Return the (X, Y) coordinate for the center point of the cell that contains the specified text.  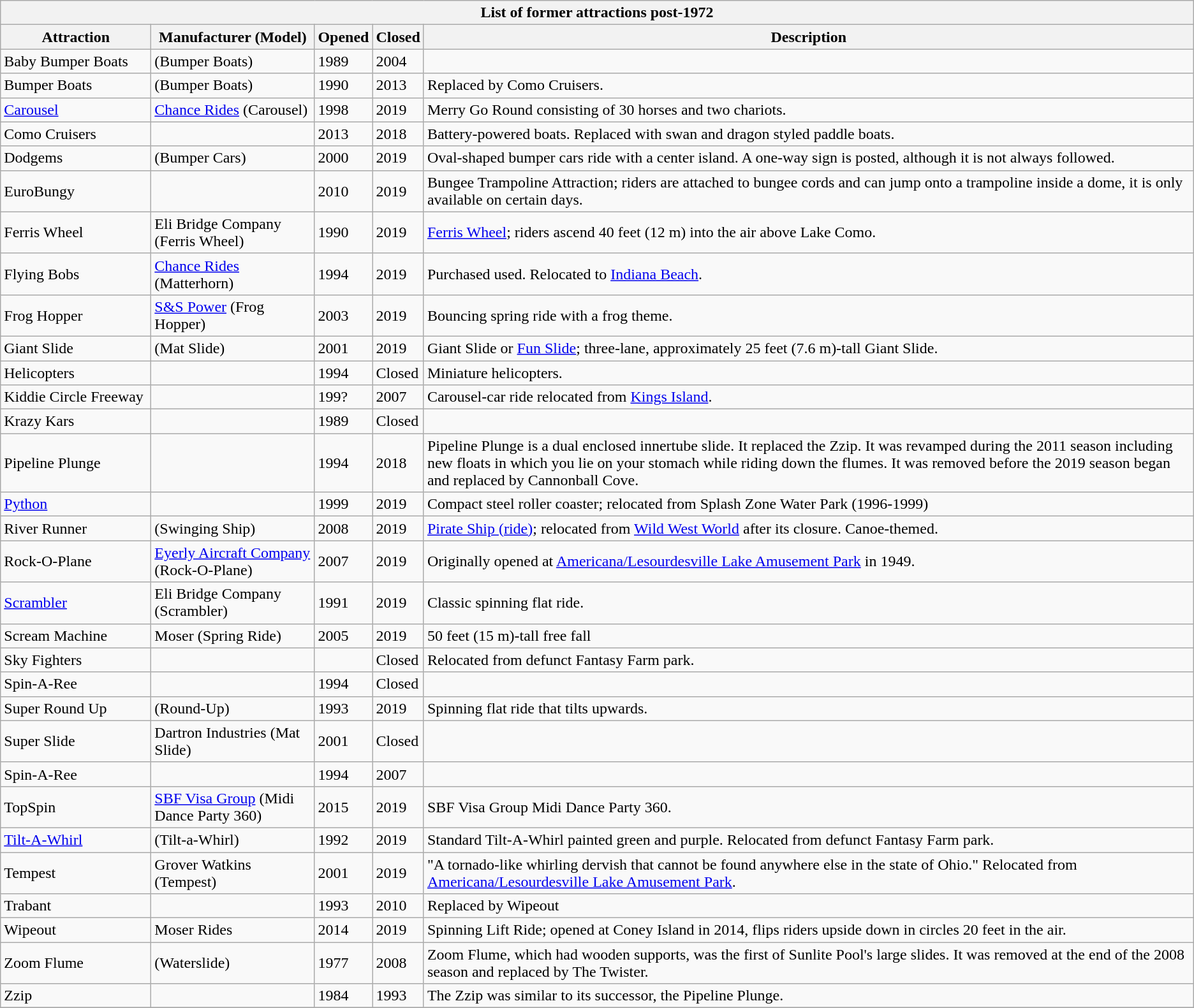
Replaced by Como Cruisers. (809, 85)
Carousel-car ride relocated from Kings Island. (809, 397)
2003 (343, 315)
2014 (343, 930)
Helicopters (76, 373)
Moser (Spring Ride) (233, 636)
Pirate Ship (ride); relocated from Wild West World after its closure. Canoe-themed. (809, 529)
Manufacturer (Model) (233, 37)
Giant Slide (76, 348)
2000 (343, 158)
(Waterslide) (233, 963)
Bumper Boats (76, 85)
Originally opened at Americana/Lesourdesville Lake Amusement Park in 1949. (809, 561)
Eyerly Aircraft Company (Rock-O-Plane) (233, 561)
Bouncing spring ride with a frog theme. (809, 315)
Kiddie Circle Freeway (76, 397)
Purchased used. Relocated to Indiana Beach. (809, 274)
Python (76, 504)
1992 (343, 840)
1977 (343, 963)
1998 (343, 110)
Zzip (76, 996)
S&S Power (Frog Hopper) (233, 315)
2005 (343, 636)
Merry Go Round consisting of 30 horses and two chariots. (809, 110)
Attraction (76, 37)
Miniature helicopters. (809, 373)
Battery-powered boats. Replaced with swan and dragon styled paddle boats. (809, 134)
2015 (343, 807)
The Zzip was similar to its successor, the Pipeline Plunge. (809, 996)
Dodgems (76, 158)
Ferris Wheel (76, 232)
(Swinging Ship) (233, 529)
1999 (343, 504)
Frog Hopper (76, 315)
Scrambler (76, 603)
Eli Bridge Company (Scrambler) (233, 603)
199? (343, 397)
List of former attractions post-1972 (597, 13)
Sky Fighters (76, 660)
1991 (343, 603)
Chance Rides (Carousel) (233, 110)
(Round-Up) (233, 708)
2004 (398, 61)
Spinning flat ride that tilts upwards. (809, 708)
1984 (343, 996)
TopSpin (76, 807)
Compact steel roller coaster; relocated from Splash Zone Water Park (1996-1999) (809, 504)
Dartron Industries (Mat Slide) (233, 741)
Eli Bridge Company (Ferris Wheel) (233, 232)
Tilt-A-Whirl (76, 840)
Carousel (76, 110)
Moser Rides (233, 930)
(Tilt-a-Whirl) (233, 840)
Como Cruisers (76, 134)
Giant Slide or Fun Slide; three-lane, approximately 25 feet (7.6 m)-tall Giant Slide. (809, 348)
Zoom Flume (76, 963)
Standard Tilt-A-Whirl painted green and purple. Relocated from defunct Fantasy Farm park. (809, 840)
Ferris Wheel; riders ascend 40 feet (12 m) into the air above Lake Como. (809, 232)
Flying Bobs (76, 274)
50 feet (15 m)-tall free fall (809, 636)
Baby Bumper Boats (76, 61)
River Runner (76, 529)
Trabant (76, 906)
(Bumper Cars) (233, 158)
Pipeline Plunge (76, 463)
Wipeout (76, 930)
Opened (343, 37)
Tempest (76, 872)
Oval-shaped bumper cars ride with a center island. A one-way sign is posted, although it is not always followed. (809, 158)
Super Round Up (76, 708)
Super Slide (76, 741)
Classic spinning flat ride. (809, 603)
Bungee Trampoline Attraction; riders are attached to bungee cords and can jump onto a trampoline inside a dome, it is only available on certain days. (809, 191)
Relocated from defunct Fantasy Farm park. (809, 660)
Replaced by Wipeout (809, 906)
SBF Visa Group Midi Dance Party 360. (809, 807)
Scream Machine (76, 636)
Rock-O-Plane (76, 561)
Spinning Lift Ride; opened at Coney Island in 2014, flips riders upside down in circles 20 feet in the air. (809, 930)
Krazy Kars (76, 421)
(Mat Slide) (233, 348)
Description (809, 37)
SBF Visa Group (Midi Dance Party 360) (233, 807)
EuroBungy (76, 191)
Chance Rides (Matterhorn) (233, 274)
Grover Watkins (Tempest) (233, 872)
